Return (x, y) of the center of cell containing provided text 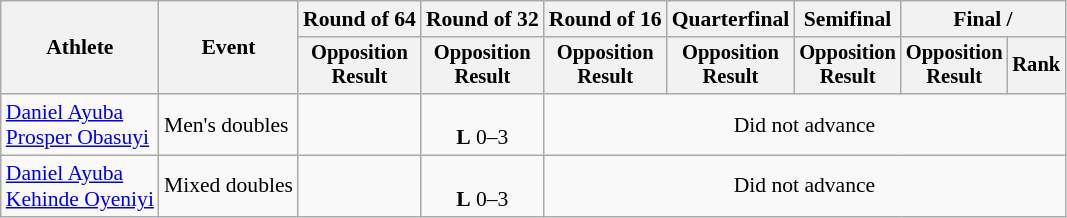
Men's doubles (228, 124)
Mixed doubles (228, 186)
Final / (983, 19)
Semifinal (848, 19)
Daniel AyubaProsper Obasuyi (80, 124)
Daniel AyubaKehinde Oyeniyi (80, 186)
Round of 64 (360, 19)
Rank (1036, 66)
Event (228, 48)
Quarterfinal (731, 19)
Athlete (80, 48)
Round of 32 (482, 19)
Round of 16 (606, 19)
